Capture the cell that displays the provided text and extract its (X, Y) central coordinate. 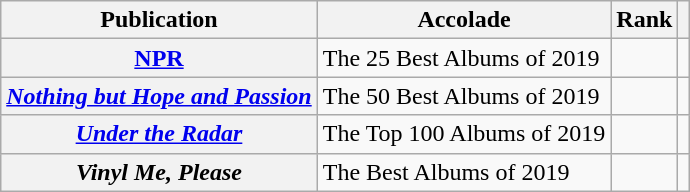
Vinyl Me, Please (159, 172)
The Top 100 Albums of 2019 (464, 134)
The 50 Best Albums of 2019 (464, 96)
Nothing but Hope and Passion (159, 96)
NPR (159, 58)
Accolade (464, 20)
Publication (159, 20)
Under the Radar (159, 134)
Rank (644, 20)
The 25 Best Albums of 2019 (464, 58)
The Best Albums of 2019 (464, 172)
